Return [x, y] of the center of cell containing provided text 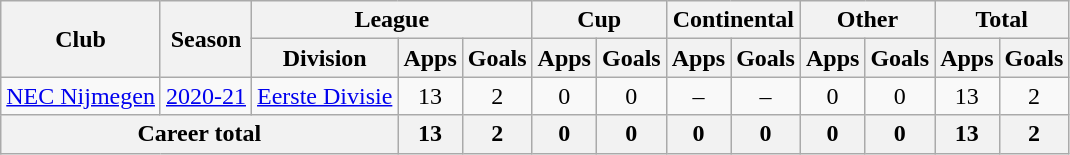
Club [81, 39]
2020-21 [206, 96]
Season [206, 39]
Division [325, 58]
Total [1002, 20]
Continental [733, 20]
League [392, 20]
Eerste Divisie [325, 96]
Other [867, 20]
Cup [599, 20]
NEC Nijmegen [81, 96]
Career total [200, 134]
